Return the (x, y) coordinate for the center point of the cell that contains the specified text.  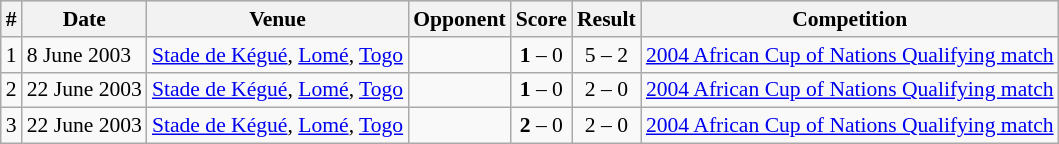
Result (606, 19)
Score (542, 19)
1 (12, 55)
3 (12, 126)
2 (12, 90)
Opponent (460, 19)
8 June 2003 (84, 55)
Venue (278, 19)
Date (84, 19)
Competition (850, 19)
# (12, 19)
5 – 2 (606, 55)
